Search for the cell housing the specified text and yield its (X, Y) center coordinate. 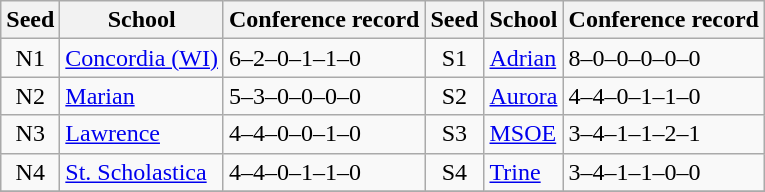
3–4–1–1–0–0 (664, 172)
Marian (142, 96)
Concordia (WI) (142, 58)
5–3–0–0–0–0 (324, 96)
S1 (454, 58)
N2 (30, 96)
3–4–1–1–2–1 (664, 134)
8–0–0–0–0–0 (664, 58)
Trine (524, 172)
S4 (454, 172)
Aurora (524, 96)
Adrian (524, 58)
4–4–0–0–1–0 (324, 134)
Lawrence (142, 134)
St. Scholastica (142, 172)
N1 (30, 58)
6–2–0–1–1–0 (324, 58)
N4 (30, 172)
N3 (30, 134)
MSOE (524, 134)
S2 (454, 96)
S3 (454, 134)
